Return (x, y) of the center of cell containing provided text 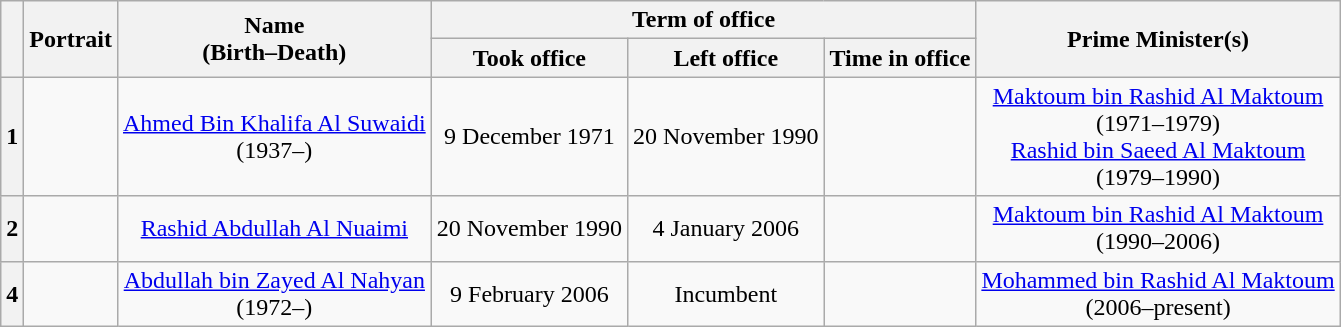
Time in office (900, 58)
9 February 2006 (529, 294)
Portrait (71, 39)
Rashid Abdullah Al Nuaimi (274, 228)
Mohammed bin Rashid Al Maktoum(2006–present) (1158, 294)
Maktoum bin Rashid Al Maktoum(1990–2006) (1158, 228)
Left office (726, 58)
1 (12, 136)
2 (12, 228)
Abdullah bin Zayed Al Nahyan (1972–) (274, 294)
Took office (529, 58)
4 January 2006 (726, 228)
Term of office (704, 20)
Ahmed Bin Khalifa Al Suwaidi (1937–) (274, 136)
Name(Birth–Death) (274, 39)
9 December 1971 (529, 136)
Maktoum bin Rashid Al Maktoum(1971–1979)Rashid bin Saeed Al Maktoum(1979–1990) (1158, 136)
Incumbent (726, 294)
Prime Minister(s) (1158, 39)
4 (12, 294)
